Return (X, Y) of the center of cell containing provided text 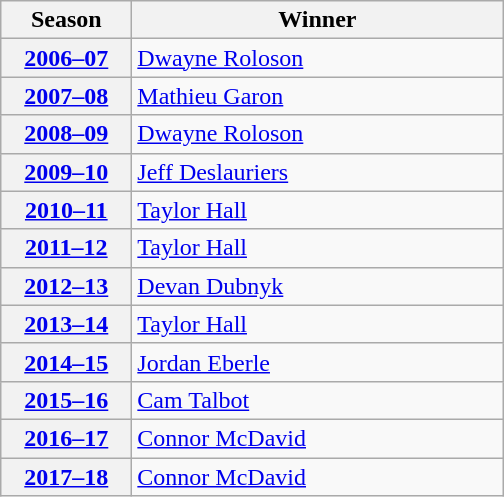
Jordan Eberle (318, 362)
Cam Talbot (318, 400)
Season (66, 20)
2016–17 (66, 438)
Winner (318, 20)
Mathieu Garon (318, 96)
2017–18 (66, 477)
2010–11 (66, 210)
2006–07 (66, 58)
2015–16 (66, 400)
2008–09 (66, 134)
2012–13 (66, 286)
Jeff Deslauriers (318, 172)
Devan Dubnyk (318, 286)
2011–12 (66, 248)
2013–14 (66, 324)
2007–08 (66, 96)
2009–10 (66, 172)
2014–15 (66, 362)
